Return the [X, Y] coordinate for the center point of the cell that contains the specified text.  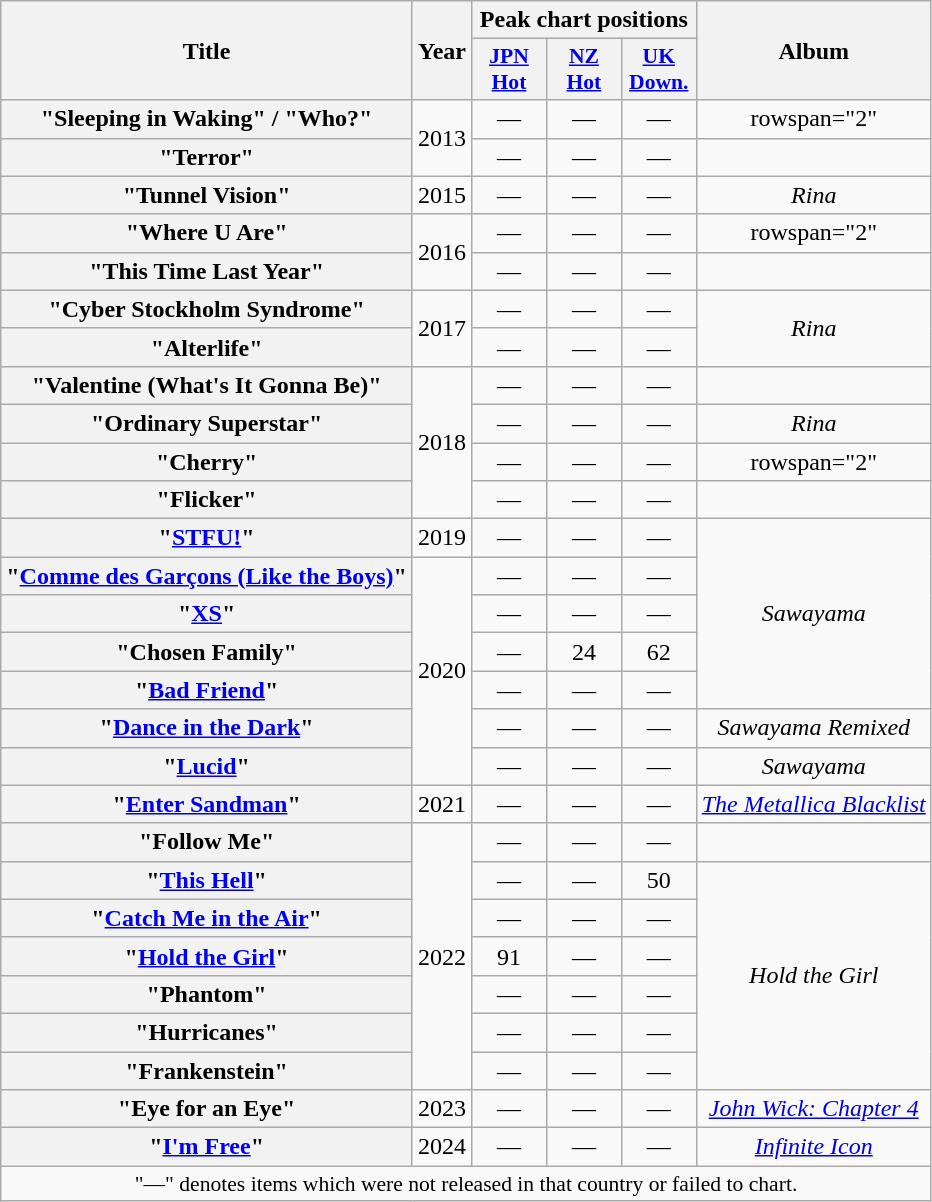
2016 [442, 252]
"Frankenstein" [207, 1071]
"Ordinary Superstar" [207, 423]
62 [658, 652]
2021 [442, 804]
2024 [442, 1147]
"Hurricanes" [207, 1032]
UKDown. [658, 70]
JPNHot [510, 70]
"Follow Me" [207, 842]
2018 [442, 442]
"I'm Free" [207, 1147]
24 [584, 652]
2017 [442, 328]
John Wick: Chapter 4 [814, 1109]
The Metallica Blacklist [814, 804]
"Sleeping in Waking" / "Who?" [207, 119]
NZHot [584, 70]
"Where U Are" [207, 233]
50 [658, 880]
"Tunnel Vision" [207, 195]
"Enter Sandman" [207, 804]
"Chosen Family" [207, 652]
"Valentine (What's It Gonna Be)" [207, 385]
Album [814, 50]
"XS" [207, 614]
"Lucid" [207, 766]
"Cyber Stockholm Syndrome" [207, 309]
"Alterlife" [207, 347]
"—" denotes items which were not released in that country or failed to chart. [466, 1184]
2013 [442, 138]
"Flicker" [207, 500]
"STFU!" [207, 538]
"Comme des Garçons (Like the Boys)" [207, 576]
Title [207, 50]
"Eye for an Eye" [207, 1109]
Infinite Icon [814, 1147]
"Bad Friend" [207, 690]
"Hold the Girl" [207, 956]
"This Hell" [207, 880]
2022 [442, 956]
"This Time Last Year" [207, 271]
Peak chart positions [584, 20]
Hold the Girl [814, 975]
2023 [442, 1109]
2019 [442, 538]
"Phantom" [207, 994]
2020 [442, 671]
Year [442, 50]
"Dance in the Dark" [207, 728]
91 [510, 956]
"Cherry" [207, 461]
"Terror" [207, 157]
2015 [442, 195]
Sawayama Remixed [814, 728]
"Catch Me in the Air" [207, 918]
